Return [X, Y] of the center of cell containing provided text 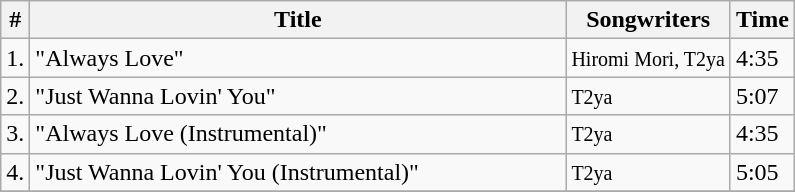
# [16, 20]
Hiromi Mori, T2ya [648, 58]
Time [762, 20]
"Just Wanna Lovin' You (Instrumental)" [298, 172]
"Just Wanna Lovin' You" [298, 96]
2. [16, 96]
3. [16, 134]
"Always Love" [298, 58]
5:07 [762, 96]
"Always Love (Instrumental)" [298, 134]
5:05 [762, 172]
Songwriters [648, 20]
4. [16, 172]
1. [16, 58]
Title [298, 20]
